Extract the (X, Y) coordinate from the center of the cell holding the provided text.  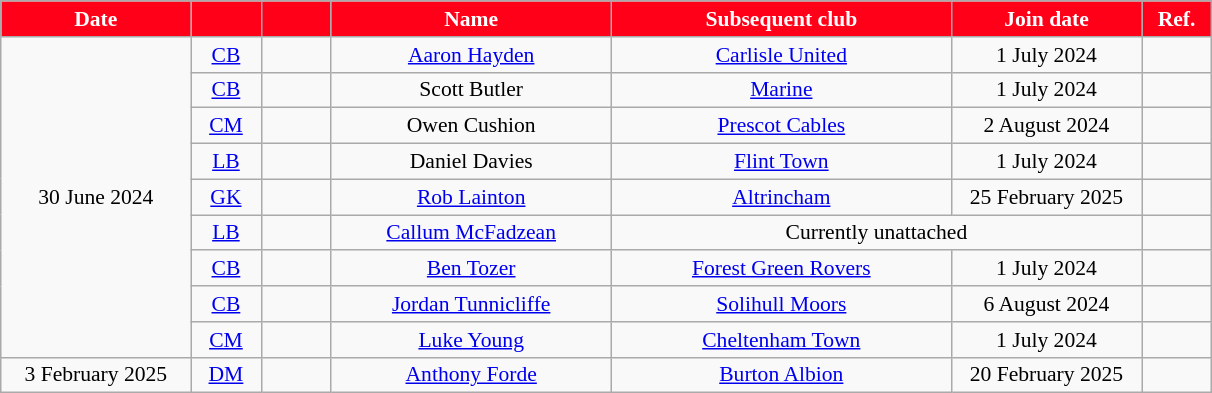
DM (226, 375)
Owen Cushion (471, 126)
2 August 2024 (1046, 126)
Date (96, 19)
Callum McFadzean (471, 233)
Daniel Davies (471, 162)
Marine (781, 90)
30 June 2024 (96, 198)
Scott Butler (471, 90)
Name (471, 19)
GK (226, 197)
Luke Young (471, 340)
Ben Tozer (471, 269)
Anthony Forde (471, 375)
Cheltenham Town (781, 340)
6 August 2024 (1046, 304)
Prescot Cables (781, 126)
Join date (1046, 19)
Flint Town (781, 162)
Ref. (1177, 19)
Aaron Hayden (471, 55)
Carlisle United (781, 55)
Forest Green Rovers (781, 269)
Rob Lainton (471, 197)
25 February 2025 (1046, 197)
20 February 2025 (1046, 375)
Burton Albion (781, 375)
3 February 2025 (96, 375)
Solihull Moors (781, 304)
Altrincham (781, 197)
Currently unattached (876, 233)
Jordan Tunnicliffe (471, 304)
Subsequent club (781, 19)
